Pinpoint the cell where the given text exists, returning its (X, Y) midpoint coordinate. 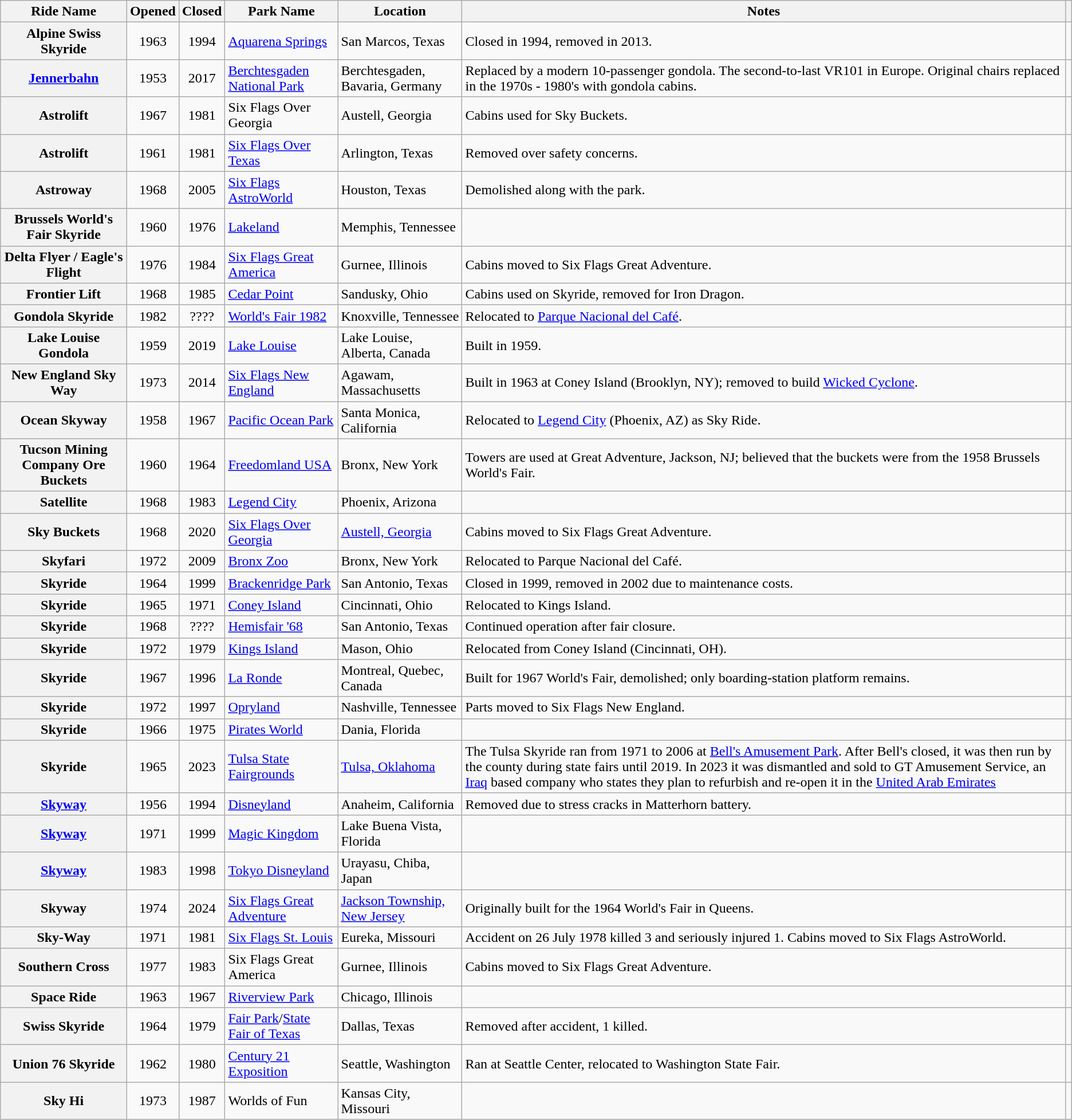
Relocated from Coney Island (Cincinnati, OH). (764, 649)
1996 (202, 678)
2014 (202, 383)
Alpine Swiss Skyride (64, 41)
Brussels World's Fair Skyride (64, 227)
Coney Island (282, 605)
Magic Kingdom (282, 833)
Relocated to Kings Island. (764, 605)
Legend City (282, 502)
1982 (152, 316)
2017 (202, 78)
1977 (152, 967)
Worlds of Fun (282, 1101)
Closed in 1999, removed in 2002 due to maintenance costs. (764, 583)
Notes (764, 11)
Six Flags AstroWorld (282, 190)
Swiss Skyride (64, 1027)
Berchtesgaden, Bavaria, Germany (400, 78)
Anaheim, California (400, 804)
Cabins used for Sky Buckets. (764, 116)
Sky Buckets (64, 532)
2009 (202, 561)
Towers are used at Great Adventure, Jackson, NJ; believed that the buckets were from the 1958 Brussels World's Fair. (764, 465)
Dania, Florida (400, 729)
1997 (202, 708)
Jennerbahn (64, 78)
1975 (202, 729)
Six Flags Over Texas (282, 152)
1966 (152, 729)
Memphis, Tennessee (400, 227)
Tokyo Disneyland (282, 871)
Nashville, Tennessee (400, 708)
Southern Cross (64, 967)
Location (400, 11)
Berchtesgaden National Park (282, 78)
Skyfari (64, 561)
Eureka, Missouri (400, 938)
Space Ride (64, 997)
2020 (202, 532)
1958 (152, 419)
Brackenridge Park (282, 583)
Hemisfair '68 (282, 627)
Pirates World (282, 729)
Knoxville, Tennessee (400, 316)
Cabins used on Skyride, removed for Iron Dragon. (764, 294)
San Marcos, Texas (400, 41)
1953 (152, 78)
Mason, Ohio (400, 649)
Built in 1959. (764, 345)
Disneyland (282, 804)
1998 (202, 871)
Ran at Seattle Center, relocated to Washington State Fair. (764, 1063)
Continued operation after fair closure. (764, 627)
Frontier Lift (64, 294)
Opryland (282, 708)
Sky Hi (64, 1101)
1987 (202, 1101)
Lake Louise (282, 345)
Satellite (64, 502)
Opened (152, 11)
Replaced by a modern 10-passenger gondola. The second-to-last VR101 in Europe. Original chairs replaced in the 1970s - 1980's with gondola cabins. (764, 78)
Parts moved to Six Flags New England. (764, 708)
1985 (202, 294)
Ride Name (64, 11)
Dallas, Texas (400, 1027)
Jackson Township, New Jersey (400, 907)
1984 (202, 265)
Seattle, Washington (400, 1063)
Closed in 1994, removed in 2013. (764, 41)
Gondola Skyride (64, 316)
Six Flags Great Adventure (282, 907)
2019 (202, 345)
Six Flags New England (282, 383)
Lake Louise, Alberta, Canada (400, 345)
1974 (152, 907)
Kings Island (282, 649)
2024 (202, 907)
Removed over safety concerns. (764, 152)
2023 (202, 767)
New England Sky Way (64, 383)
Ocean Skyway (64, 419)
Removed after accident, 1 killed. (764, 1027)
Sky-Way (64, 938)
Closed (202, 11)
Astroway (64, 190)
Cincinnati, Ohio (400, 605)
2005 (202, 190)
Century 21 Exposition (282, 1063)
Park Name (282, 11)
Pacific Ocean Park (282, 419)
1956 (152, 804)
Tucson Mining Company Ore Buckets (64, 465)
La Ronde (282, 678)
Aquarena Springs (282, 41)
Removed due to stress cracks in Matterhorn battery. (764, 804)
1980 (202, 1063)
Santa Monica, California (400, 419)
Bronx Zoo (282, 561)
1962 (152, 1063)
Montreal, Quebec, Canada (400, 678)
Tulsa State Fairgrounds (282, 767)
1961 (152, 152)
Sandusky, Ohio (400, 294)
Built in 1963 at Coney Island (Brooklyn, NY); removed to build Wicked Cyclone. (764, 383)
Relocated to Legend City (Phoenix, AZ) as Sky Ride. (764, 419)
Tulsa, Oklahoma (400, 767)
Cedar Point (282, 294)
Lake Buena Vista, Florida (400, 833)
Kansas City, Missouri (400, 1101)
Urayasu, Chiba, Japan (400, 871)
Fair Park/State Fair of Texas (282, 1027)
Originally built for the 1964 World's Fair in Queens. (764, 907)
Freedomland USA (282, 465)
Arlington, Texas (400, 152)
Agawam, Massachusetts (400, 383)
Lakeland (282, 227)
Phoenix, Arizona (400, 502)
Chicago, Illinois (400, 997)
Six Flags St. Louis (282, 938)
Riverview Park (282, 997)
Delta Flyer / Eagle's Flight (64, 265)
Accident on 26 July 1978 killed 3 and seriously injured 1. Cabins moved to Six Flags AstroWorld. (764, 938)
1959 (152, 345)
Lake Louise Gondola (64, 345)
World's Fair 1982 (282, 316)
Houston, Texas (400, 190)
Demolished along with the park. (764, 190)
Union 76 Skyride (64, 1063)
Built for 1967 World's Fair, demolished; only boarding-station platform remains. (764, 678)
